Detect which cell encompasses the target text, then output its [X, Y] center coordinate. 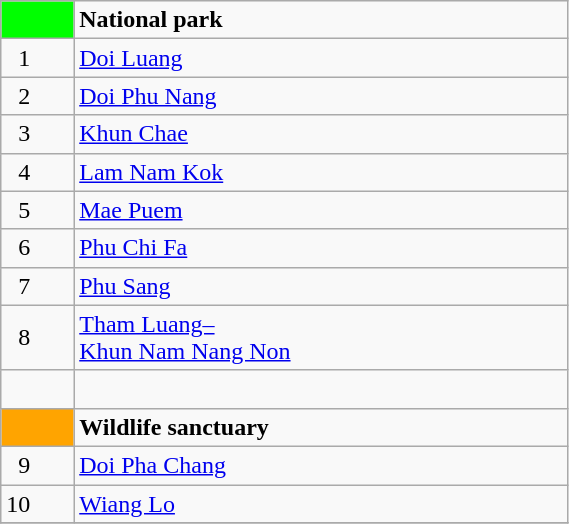
Doi Pha Chang [321, 465]
Doi Phu Nang [321, 96]
Phu Chi Fa [321, 248]
3 [38, 134]
Mae Puem [321, 210]
Tham Luang–Khun Nam Nang Non [321, 338]
2 [38, 96]
Lam Nam Kok [321, 172]
Wildlife sanctuary [321, 427]
9 [38, 465]
8 [38, 338]
7 [38, 286]
6 [38, 248]
10 [38, 503]
Doi Luang [321, 58]
Wiang Lo [321, 503]
Khun Chae [321, 134]
1 [38, 58]
National park [321, 20]
Phu Sang [321, 286]
4 [38, 172]
5 [38, 210]
